Return [X, Y] of the center of cell containing provided text 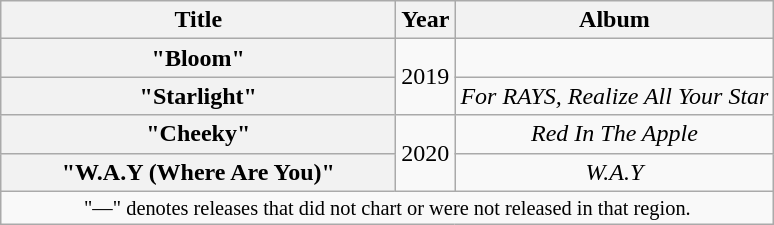
Album [614, 20]
Red In The Apple [614, 134]
"Bloom" [198, 58]
2019 [426, 77]
W.A.Y [614, 172]
For RAYS, Realize All Your Star [614, 96]
"W.A.Y (Where Are You)" [198, 172]
"Starlight" [198, 96]
"Cheeky" [198, 134]
Title [198, 20]
2020 [426, 153]
"—" denotes releases that did not chart or were not released in that region. [388, 208]
Year [426, 20]
